Identify which cell holds the provided text, then report its [X, Y] central coordinate. 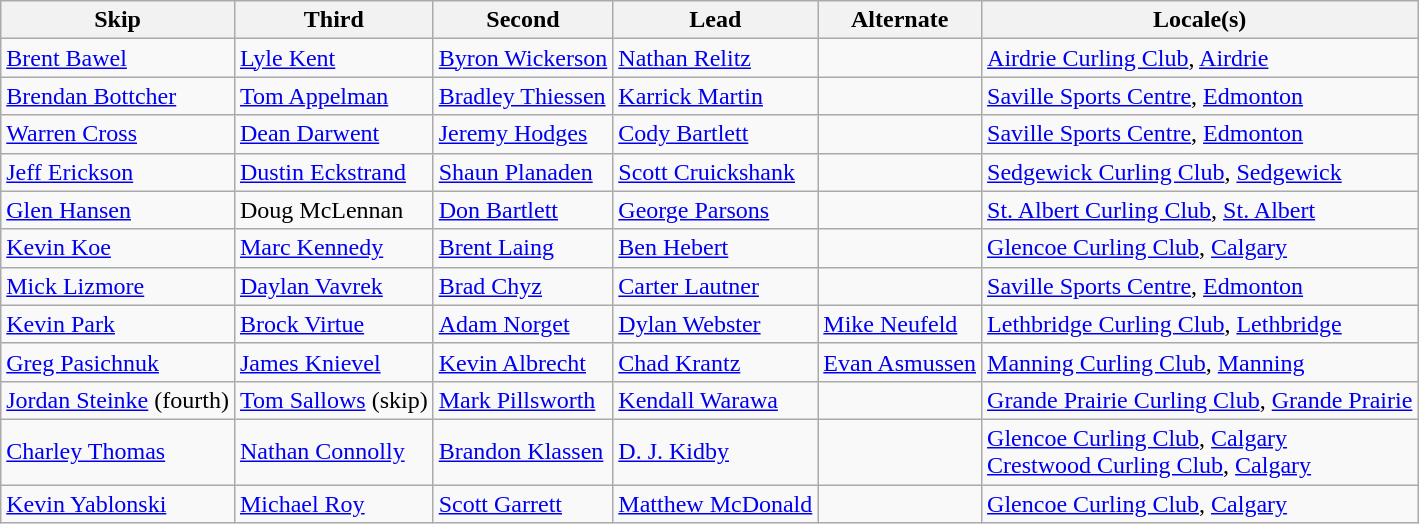
Ben Hebert [716, 248]
Jordan Steinke (fourth) [118, 400]
Doug McLennan [334, 210]
Tom Sallows (skip) [334, 400]
Dean Darwent [334, 134]
Lethbridge Curling Club, Lethbridge [1200, 324]
Brent Laing [523, 248]
Brendan Bottcher [118, 96]
Kendall Warawa [716, 400]
Byron Wickerson [523, 58]
D. J. Kidby [716, 452]
Glencoe Curling Club, Calgary Crestwood Curling Club, Calgary [1200, 452]
Mark Pillsworth [523, 400]
Second [523, 20]
Mick Lizmore [118, 286]
Dustin Eckstrand [334, 172]
Brad Chyz [523, 286]
Matthew McDonald [716, 503]
Locale(s) [1200, 20]
St. Albert Curling Club, St. Albert [1200, 210]
Jeff Erickson [118, 172]
Chad Krantz [716, 362]
Marc Kennedy [334, 248]
Jeremy Hodges [523, 134]
Brandon Klassen [523, 452]
Airdrie Curling Club, Airdrie [1200, 58]
Lead [716, 20]
Nathan Connolly [334, 452]
Sedgewick Curling Club, Sedgewick [1200, 172]
Kevin Park [118, 324]
Grande Prairie Curling Club, Grande Prairie [1200, 400]
Daylan Vavrek [334, 286]
Third [334, 20]
Evan Asmussen [900, 362]
Carter Lautner [716, 286]
Scott Garrett [523, 503]
Brent Bawel [118, 58]
Warren Cross [118, 134]
Brock Virtue [334, 324]
Shaun Planaden [523, 172]
Kevin Yablonski [118, 503]
Kevin Koe [118, 248]
Don Bartlett [523, 210]
Tom Appelman [334, 96]
Mike Neufeld [900, 324]
Karrick Martin [716, 96]
Michael Roy [334, 503]
Scott Cruickshank [716, 172]
Cody Bartlett [716, 134]
Lyle Kent [334, 58]
Bradley Thiessen [523, 96]
Adam Norget [523, 324]
Dylan Webster [716, 324]
Glen Hansen [118, 210]
Charley Thomas [118, 452]
Manning Curling Club, Manning [1200, 362]
Skip [118, 20]
George Parsons [716, 210]
Nathan Relitz [716, 58]
Greg Pasichnuk [118, 362]
Alternate [900, 20]
Kevin Albrecht [523, 362]
James Knievel [334, 362]
